From the cell containing the given text, extract its center point as [X, Y] coordinate. 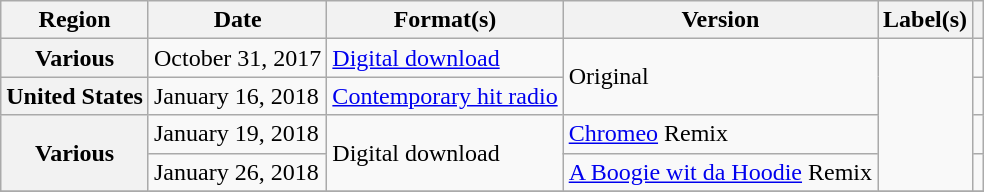
Version [720, 20]
Label(s) [926, 20]
A Boogie wit da Hoodie Remix [720, 172]
Chromeo Remix [720, 134]
Format(s) [445, 20]
January 26, 2018 [237, 172]
Original [720, 77]
United States [75, 96]
Date [237, 20]
January 16, 2018 [237, 96]
October 31, 2017 [237, 58]
January 19, 2018 [237, 134]
Region [75, 20]
Contemporary hit radio [445, 96]
